For the text-containing cell, return its midpoint in (x, y) coordinate format. 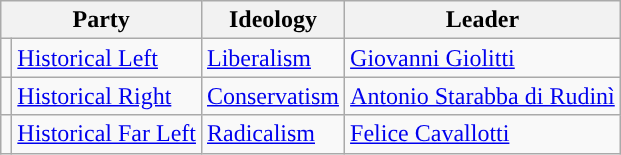
Liberalism (272, 58)
Historical Far Left (107, 134)
Antonio Starabba di Rudinì (483, 96)
Radicalism (272, 134)
Historical Right (107, 96)
Leader (483, 20)
Conservatism (272, 96)
Felice Cavallotti (483, 134)
Ideology (272, 20)
Historical Left (107, 58)
Giovanni Giolitti (483, 58)
Party (102, 20)
